Locate the cell with the specified text and output its [x, y] center coordinate. 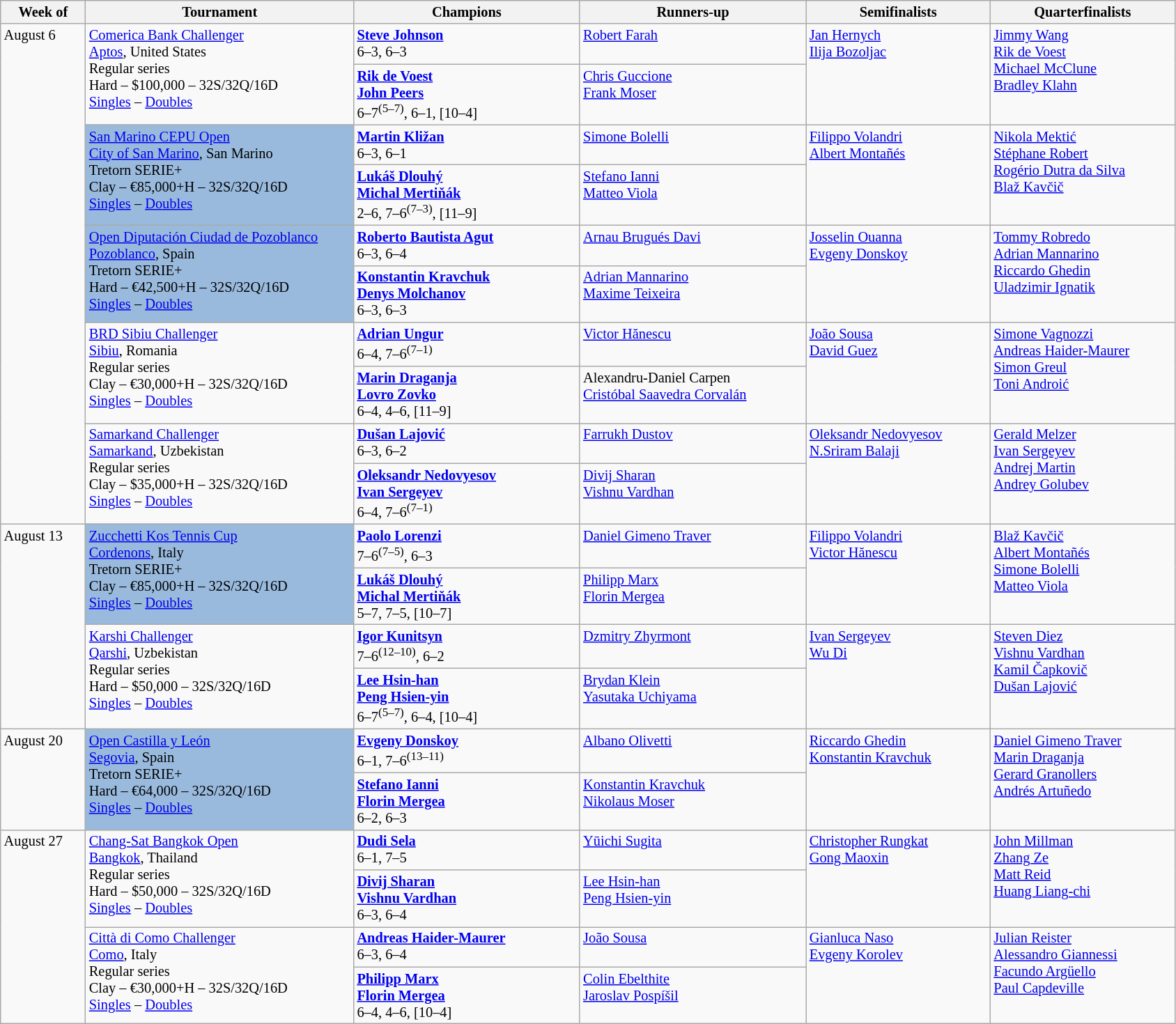
Città di Como Challenger Como, Italy Regular series Clay – €30,000+H – 32S/32Q/16D Singles – Doubles [220, 975]
Konstantin Kravchuk Denys Molchanov6–3, 6–3 [467, 294]
Simone Vagnozzi Andreas Haider-Maurer Simon Greul Toni Androić [1083, 373]
Steven Diez Vishnu Vardhan Kamil Čapkovič Dušan Lajović [1083, 676]
Semifinalists [899, 12]
Marin Draganja Lovro Zovko6–4, 4–6, [11–9] [467, 394]
Lee Hsin-han Peng Hsien-yin6–7(5–7), 6–4, [10–4] [467, 698]
Stefano Ianni Matteo Viola [693, 195]
João Sousa David Guez [899, 373]
John Millman Zhang Ze Matt Reid Huang Liang-chi [1083, 878]
Adrian Mannarino Maxime Teixeira [693, 294]
Champions [467, 12]
Lee Hsin-han Peng Hsien-yin [693, 899]
Tommy Robredo Adrian Mannarino Riccardo Ghedin Uladzimir Ignatik [1083, 273]
Rik de Voest John Peers6–7(5–7), 6–1, [10–4] [467, 95]
Albano Olivetti [693, 751]
Gerald Melzer Ivan Sergeyev Andrej Martin Andrey Golubev [1083, 474]
Nikola Mektić Stéphane Robert Rogério Dutra da Silva Blaž Kavčič [1083, 176]
João Sousa [693, 947]
Week of [43, 12]
August 27 [43, 926]
Zucchetti Kos Tennis Cup Cordenons, Italy Tretorn SERIE+ Clay – €85,000+H – 32S/32Q/16D Singles – Doubles [220, 574]
Stefano Ianni Florin Mergea 6–2, 6–3 [467, 801]
Daniel Gimeno Traver [693, 546]
Karshi Challenger Qarshi, Uzbekistan Regular series Hard – $50,000 – 32S/32Q/16D Singles – Doubles [220, 676]
Gianluca Naso Evgeny Korolev [899, 975]
Dzmitry Zhyrmont [693, 646]
Oleksandr Nedovyesov Ivan Sergeyev6–4, 7–6(7–1) [467, 493]
Alexandru-Daniel Carpen Cristóbal Saavedra Corvalán [693, 394]
Filippo Volandri Victor Hănescu [899, 574]
Igor Kunitsyn7–6(12–10), 6–2 [467, 646]
Divij Sharan Vishnu Vardhan 6–3, 6–4 [467, 899]
Josselin Ouanna Evgeny Donskoy [899, 273]
August 20 [43, 779]
Roberto Bautista Agut6–3, 6–4 [467, 245]
Samarkand Challenger Samarkand, Uzbekistan Regular series Clay – $35,000+H – 32S/32Q/16D Singles – Doubles [220, 474]
Paolo Lorenzi7–6(7–5), 6–3 [467, 546]
Oleksandr Nedovyesov N.Sriram Balaji [899, 474]
Blaž Kavčič Albert Montañés Simone Bolelli Matteo Viola [1083, 574]
Farrukh Dustov [693, 443]
Jan Hernych Ilija Bozoljac [899, 74]
Chris Guccione Frank Moser [693, 95]
Daniel Gimeno Traver Marin Draganja Gerard Granollers Andrés Artuñedo [1083, 779]
Colin Ebelthite Jaroslav Pospíšil [693, 995]
Evgeny Donskoy 6–1, 7–6(13–11) [467, 751]
Lukáš Dlouhý Michal Mertiňák2–6, 7–6(7–3), [11–9] [467, 195]
Philipp Marx Florin Mergea 6–4, 4–6, [10–4] [467, 995]
Jimmy Wang Rik de Voest Michael McClune Bradley Klahn [1083, 74]
Adrian Ungur6–4, 7–6(7–1) [467, 344]
Filippo Volandri Albert Montañés [899, 176]
Ivan Sergeyev Wu Di [899, 676]
Philipp Marx Florin Mergea [693, 596]
Quarterfinalists [1083, 12]
San Marino CEPU Open City of San Marino, San Marino Tretorn SERIE+ Clay – €85,000+H – 32S/32Q/16D Singles – Doubles [220, 176]
Tournament [220, 12]
Victor Hănescu [693, 344]
August 6 [43, 274]
BRD Sibiu Challenger Sibiu, Romania Regular series Clay – €30,000+H – 32S/32Q/16D Singles – Doubles [220, 373]
Open Castilla y León Segovia, Spain Tretorn SERIE+ Hard – €64,000 – 32S/32Q/16D Singles – Doubles [220, 779]
Divij Sharan Vishnu Vardhan [693, 493]
Robert Farah [693, 44]
Andreas Haider-Maurer 6–3, 6–4 [467, 947]
Dudi Sela 6–1, 7–5 [467, 850]
Konstantin Kravchuk Nikolaus Moser [693, 801]
Julian Reister Alessandro Giannessi Facundo Argüello Paul Capdeville [1083, 975]
Arnau Brugués Davi [693, 245]
Comerica Bank Challenger Aptos, United States Regular series Hard – $100,000 – 32S/32Q/16D Singles – Doubles [220, 74]
Simone Bolelli [693, 145]
Christopher Rungkat Gong Maoxin [899, 878]
Lukáš Dlouhý Michal Mertiňák5–7, 7–5, [10–7] [467, 596]
Brydan Klein Yasutaka Uchiyama [693, 698]
Chang-Sat Bangkok Open Bangkok, Thailand Regular series Hard – $50,000 – 32S/32Q/16D Singles – Doubles [220, 878]
Dušan Lajović6–3, 6–2 [467, 443]
Riccardo Ghedin Konstantin Kravchuk [899, 779]
August 13 [43, 627]
Yūichi Sugita [693, 850]
Open Diputación Ciudad de Pozoblanco Pozoblanco, Spain Tretorn SERIE+ Hard – €42,500+H – 32S/32Q/16D Singles – Doubles [220, 273]
Steve Johnson6–3, 6–3 [467, 44]
Runners-up [693, 12]
Martin Kližan6–3, 6–1 [467, 145]
